Return [x, y] of the center of cell containing provided text 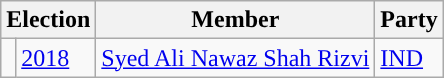
IND [409, 58]
2018 [56, 58]
Election [48, 20]
Member [236, 20]
Syed Ali Nawaz Shah Rizvi [236, 58]
Party [409, 20]
